Extract the [X, Y] coordinate from the center of the cell holding the provided text.  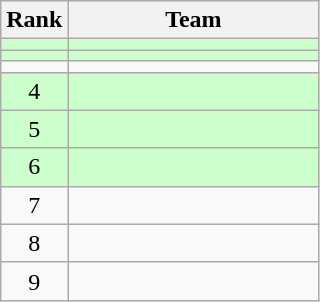
5 [34, 129]
Rank [34, 20]
9 [34, 281]
7 [34, 205]
6 [34, 167]
8 [34, 243]
Team [194, 20]
4 [34, 91]
